Scan for the cell matching the given text and deliver its [X, Y] coordinate at center. 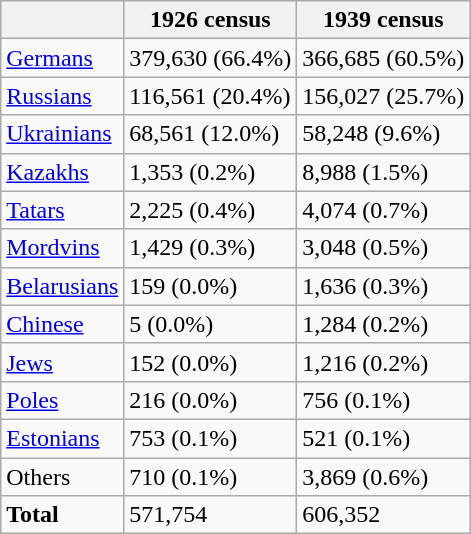
Tatars [62, 210]
Total [62, 515]
1926 census [210, 20]
2,225 (0.4%) [210, 210]
Ukrainians [62, 134]
1,636 (0.3%) [384, 286]
606,352 [384, 515]
Estonians [62, 438]
Others [62, 477]
1939 census [384, 20]
152 (0.0%) [210, 362]
753 (0.1%) [210, 438]
4,074 (0.7%) [384, 210]
1,353 (0.2%) [210, 172]
1,284 (0.2%) [384, 324]
Poles [62, 400]
68,561 (12.0%) [210, 134]
58,248 (9.6%) [384, 134]
571,754 [210, 515]
379,630 (66.4%) [210, 58]
8,988 (1.5%) [384, 172]
521 (0.1%) [384, 438]
156,027 (25.7%) [384, 96]
116,561 (20.4%) [210, 96]
Mordvins [62, 248]
366,685 (60.5%) [384, 58]
3,869 (0.6%) [384, 477]
Russians [62, 96]
Jews [62, 362]
Kazakhs [62, 172]
756 (0.1%) [384, 400]
1,429 (0.3%) [210, 248]
1,216 (0.2%) [384, 362]
159 (0.0%) [210, 286]
216 (0.0%) [210, 400]
Belarusians [62, 286]
710 (0.1%) [210, 477]
5 (0.0%) [210, 324]
Germans [62, 58]
Chinese [62, 324]
3,048 (0.5%) [384, 248]
